For the text-containing cell, return its midpoint in [x, y] coordinate format. 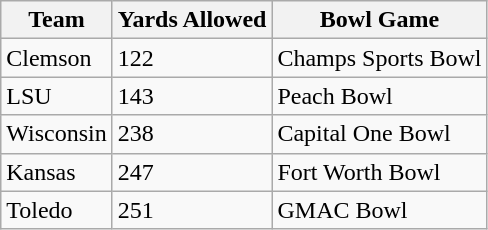
143 [192, 96]
Bowl Game [380, 20]
Wisconsin [56, 134]
Kansas [56, 172]
251 [192, 210]
GMAC Bowl [380, 210]
Capital One Bowl [380, 134]
122 [192, 58]
Yards Allowed [192, 20]
Fort Worth Bowl [380, 172]
Clemson [56, 58]
LSU [56, 96]
Peach Bowl [380, 96]
247 [192, 172]
Champs Sports Bowl [380, 58]
Toledo [56, 210]
238 [192, 134]
Team [56, 20]
